Return (X, Y) of the center of cell containing provided text 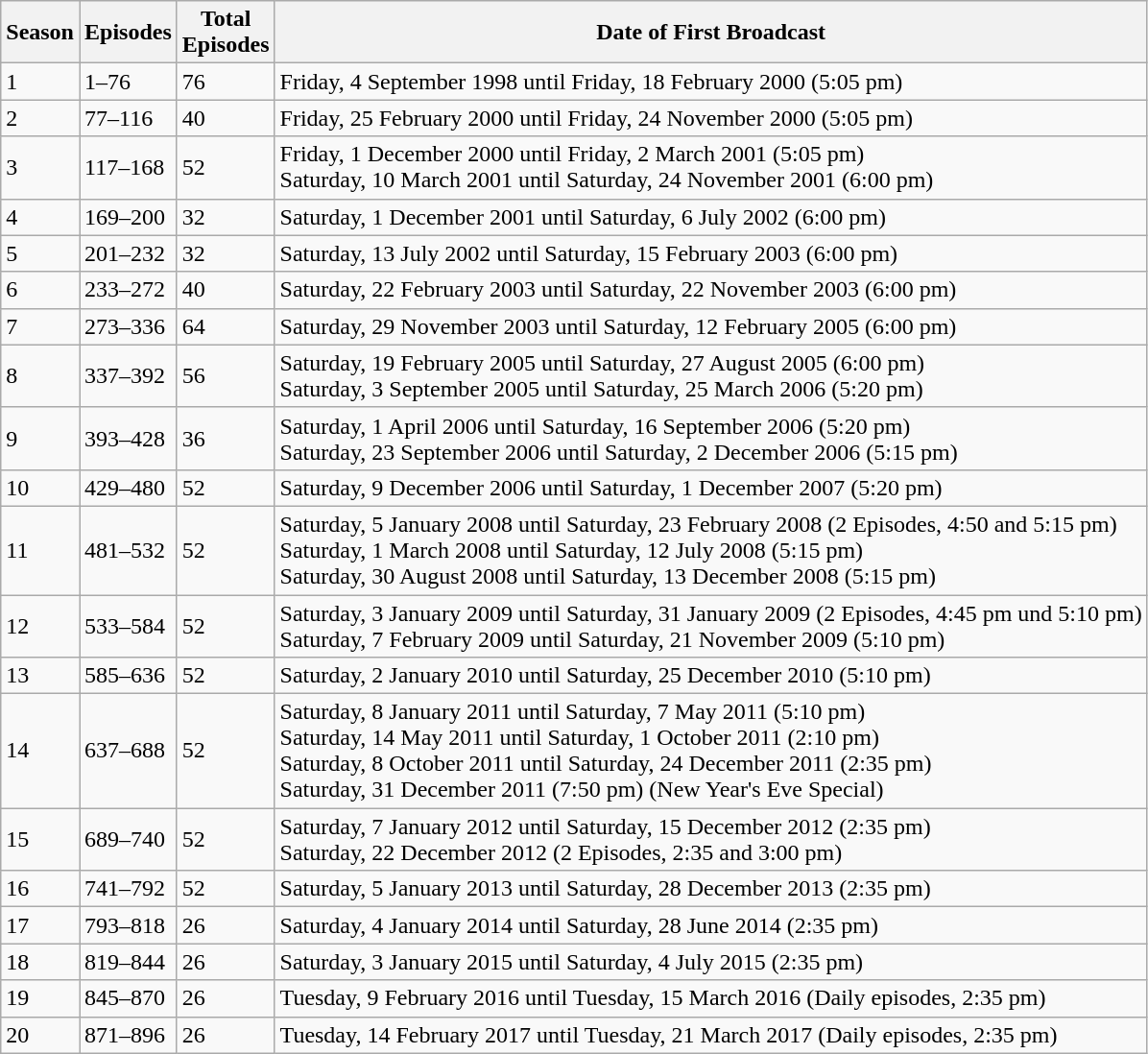
Saturday, 13 July 2002 until Saturday, 15 February 2003 (6:00 pm) (710, 253)
Date of First Broadcast (710, 33)
1 (40, 82)
Saturday, 29 November 2003 until Saturday, 12 February 2005 (6:00 pm) (710, 326)
Saturday, 2 January 2010 until Saturday, 25 December 2010 (5:10 pm) (710, 676)
14 (40, 751)
Tuesday, 9 February 2016 until Tuesday, 15 March 2016 (Daily episodes, 2:35 pm) (710, 998)
19 (40, 998)
36 (226, 438)
585–636 (128, 676)
8 (40, 376)
793–818 (128, 925)
429–480 (128, 488)
Saturday, 7 January 2012 until Saturday, 15 December 2012 (2:35 pm)Saturday, 22 December 2012 (2 Episodes, 2:35 and 3:00 pm) (710, 839)
819–844 (128, 962)
TotalEpisodes (226, 33)
Friday, 1 December 2000 until Friday, 2 March 2001 (5:05 pm)Saturday, 10 March 2001 until Saturday, 24 November 2001 (6:00 pm) (710, 167)
Saturday, 1 December 2001 until Saturday, 6 July 2002 (6:00 pm) (710, 217)
13 (40, 676)
2 (40, 118)
Saturday, 22 February 2003 until Saturday, 22 November 2003 (6:00 pm) (710, 290)
481–532 (128, 550)
Saturday, 1 April 2006 until Saturday, 16 September 2006 (5:20 pm)Saturday, 23 September 2006 until Saturday, 2 December 2006 (5:15 pm) (710, 438)
273–336 (128, 326)
Tuesday, 14 February 2017 until Tuesday, 21 March 2017 (Daily episodes, 2:35 pm) (710, 1035)
3 (40, 167)
169–200 (128, 217)
1–76 (128, 82)
201–232 (128, 253)
15 (40, 839)
12 (40, 626)
20 (40, 1035)
Friday, 4 September 1998 until Friday, 18 February 2000 (5:05 pm) (710, 82)
9 (40, 438)
18 (40, 962)
689–740 (128, 839)
533–584 (128, 626)
741–792 (128, 889)
845–870 (128, 998)
Season (40, 33)
Saturday, 5 January 2013 until Saturday, 28 December 2013 (2:35 pm) (710, 889)
Saturday, 9 December 2006 until Saturday, 1 December 2007 (5:20 pm) (710, 488)
393–428 (128, 438)
56 (226, 376)
117–168 (128, 167)
10 (40, 488)
Episodes (128, 33)
4 (40, 217)
337–392 (128, 376)
77–116 (128, 118)
Saturday, 19 February 2005 until Saturday, 27 August 2005 (6:00 pm)Saturday, 3 September 2005 until Saturday, 25 March 2006 (5:20 pm) (710, 376)
871–896 (128, 1035)
Saturday, 3 January 2015 until Saturday, 4 July 2015 (2:35 pm) (710, 962)
Friday, 25 February 2000 until Friday, 24 November 2000 (5:05 pm) (710, 118)
7 (40, 326)
6 (40, 290)
64 (226, 326)
233–272 (128, 290)
5 (40, 253)
637–688 (128, 751)
76 (226, 82)
17 (40, 925)
16 (40, 889)
Saturday, 4 January 2014 until Saturday, 28 June 2014 (2:35 pm) (710, 925)
11 (40, 550)
